Scan for the cell matching the given text and deliver its [X, Y] coordinate at center. 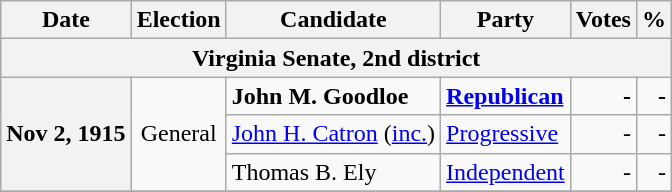
Republican [506, 96]
John M. Goodloe [333, 96]
Candidate [333, 20]
Virginia Senate, 2nd district [336, 58]
Party [506, 20]
Nov 2, 1915 [66, 134]
% [654, 20]
General [178, 134]
Independent [506, 172]
Progressive [506, 134]
Thomas B. Ely [333, 172]
Election [178, 20]
Votes [603, 20]
Date [66, 20]
John H. Catron (inc.) [333, 134]
